Capture the cell that displays the provided text and extract its [x, y] central coordinate. 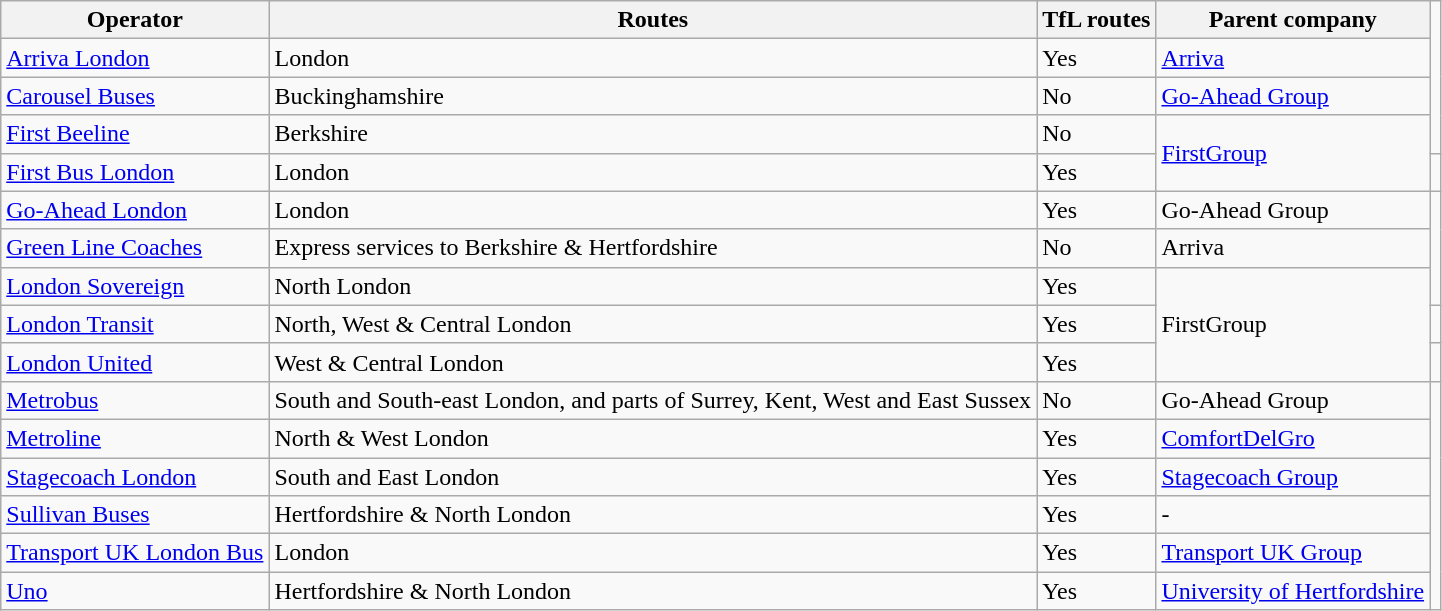
South and East London [653, 477]
North London [653, 286]
First Beeline [135, 134]
Transport UK London Bus [135, 553]
Green Line Coaches [135, 248]
University of Hertfordshire [1293, 591]
London United [135, 362]
Metrobus [135, 400]
First Bus London [135, 172]
Uno [135, 591]
South and South-east London, and parts of Surrey, Kent, West and East Sussex [653, 400]
TfL routes [1096, 20]
Buckinghamshire [653, 96]
West & Central London [653, 362]
Stagecoach Group [1293, 477]
Transport UK Group [1293, 553]
London Sovereign [135, 286]
Routes [653, 20]
Sullivan Buses [135, 515]
North, West & Central London [653, 324]
Express services to Berkshire & Hertfordshire [653, 248]
- [1293, 515]
Parent company [1293, 20]
ComfortDelGro [1293, 438]
Carousel Buses [135, 96]
Stagecoach London [135, 477]
Berkshire [653, 134]
Operator [135, 20]
Go-Ahead London [135, 210]
London Transit [135, 324]
Metroline [135, 438]
Arriva London [135, 58]
North & West London [653, 438]
